Capture the cell that displays the provided text and extract its (X, Y) central coordinate. 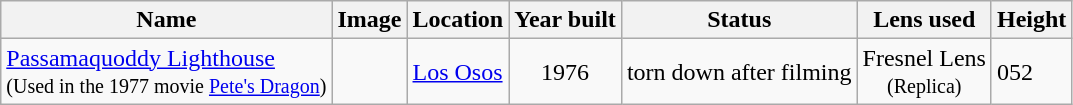
Fresnel Lens(Replica) (924, 72)
052 (1031, 72)
Location (458, 20)
Height (1031, 20)
Image (370, 20)
Name (166, 20)
Year built (566, 20)
torn down after filming (739, 72)
1976 (566, 72)
Status (739, 20)
Passamaquoddy Lighthouse(Used in the 1977 movie Pete's Dragon) (166, 72)
Lens used (924, 20)
Los Osos (458, 72)
